Output the [x, y] coordinate of the center of the cell containing the given text.  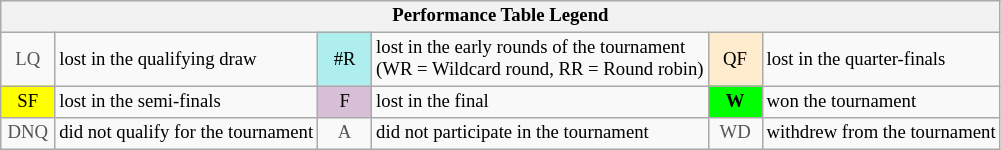
withdrew from the tournament [881, 134]
A [345, 134]
QF [735, 60]
LQ [28, 60]
did not qualify for the tournament [186, 134]
lost in the quarter-finals [881, 60]
did not participate in the tournament [540, 134]
WD [735, 134]
SF [28, 102]
won the tournament [881, 102]
W [735, 102]
lost in the early rounds of the tournament(WR = Wildcard round, RR = Round robin) [540, 60]
lost in the qualifying draw [186, 60]
lost in the semi-finals [186, 102]
#R [345, 60]
Performance Table Legend [500, 16]
F [345, 102]
DNQ [28, 134]
lost in the final [540, 102]
